Locate the cell with the specified text and output its [x, y] center coordinate. 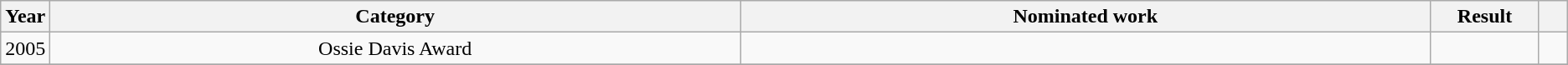
2005 [25, 48]
Category [395, 17]
Ossie Davis Award [395, 48]
Year [25, 17]
Nominated work [1086, 17]
Result [1484, 17]
